From the cell containing the given text, extract its center point as (x, y) coordinate. 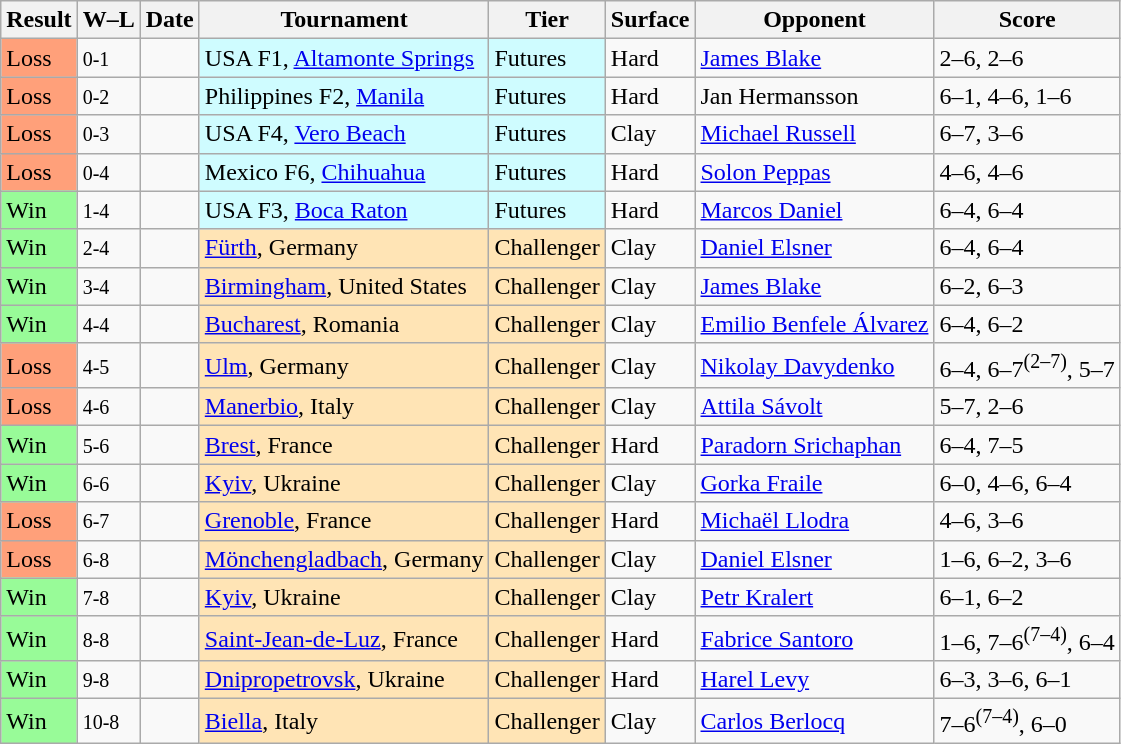
USA F4, Vero Beach (344, 134)
5-6 (108, 445)
Date (170, 20)
Opponent (814, 20)
6–2, 6–3 (1027, 286)
6–1, 4–6, 1–6 (1027, 96)
Dnipropetrovsk, Ukraine (344, 680)
Michaël Llodra (814, 521)
Philippines F2, Manila (344, 96)
6-6 (108, 483)
Attila Sávolt (814, 407)
Result (39, 20)
6–3, 3–6, 6–1 (1027, 680)
1–6, 7–6(7–4), 6–4 (1027, 638)
Surface (650, 20)
7-8 (108, 597)
Jan Hermansson (814, 96)
W–L (108, 20)
1–6, 6–2, 3–6 (1027, 559)
4-6 (108, 407)
Fabrice Santoro (814, 638)
1-4 (108, 210)
6–7, 3–6 (1027, 134)
4–6, 3–6 (1027, 521)
4–6, 4–6 (1027, 172)
2-4 (108, 248)
Harel Levy (814, 680)
Ulm, Germany (344, 366)
6–0, 4–6, 6–4 (1027, 483)
Gorka Fraile (814, 483)
Score (1027, 20)
Carlos Berlocq (814, 722)
0-1 (108, 58)
4-4 (108, 324)
6–1, 6–2 (1027, 597)
Fürth, Germany (344, 248)
6-8 (108, 559)
USA F1, Altamonte Springs (344, 58)
3-4 (108, 286)
Tier (547, 20)
Bucharest, Romania (344, 324)
Nikolay Davydenko (814, 366)
6–4, 6–2 (1027, 324)
Grenoble, France (344, 521)
8-8 (108, 638)
Tournament (344, 20)
6-7 (108, 521)
2–6, 2–6 (1027, 58)
Brest, France (344, 445)
Mönchengladbach, Germany (344, 559)
Emilio Benfele Álvarez (814, 324)
6–4, 7–5 (1027, 445)
Manerbio, Italy (344, 407)
USA F3, Boca Raton (344, 210)
0-3 (108, 134)
Petr Kralert (814, 597)
10-8 (108, 722)
6–4, 6–7(2–7), 5–7 (1027, 366)
0-2 (108, 96)
Mexico F6, Chihuahua (344, 172)
Birmingham, United States (344, 286)
4-5 (108, 366)
9-8 (108, 680)
0-4 (108, 172)
7–6(7–4), 6–0 (1027, 722)
5–7, 2–6 (1027, 407)
Biella, Italy (344, 722)
Marcos Daniel (814, 210)
Saint-Jean-de-Luz, France (344, 638)
Michael Russell (814, 134)
Paradorn Srichaphan (814, 445)
Solon Peppas (814, 172)
